Pinpoint the cell where the given text exists, returning its (x, y) midpoint coordinate. 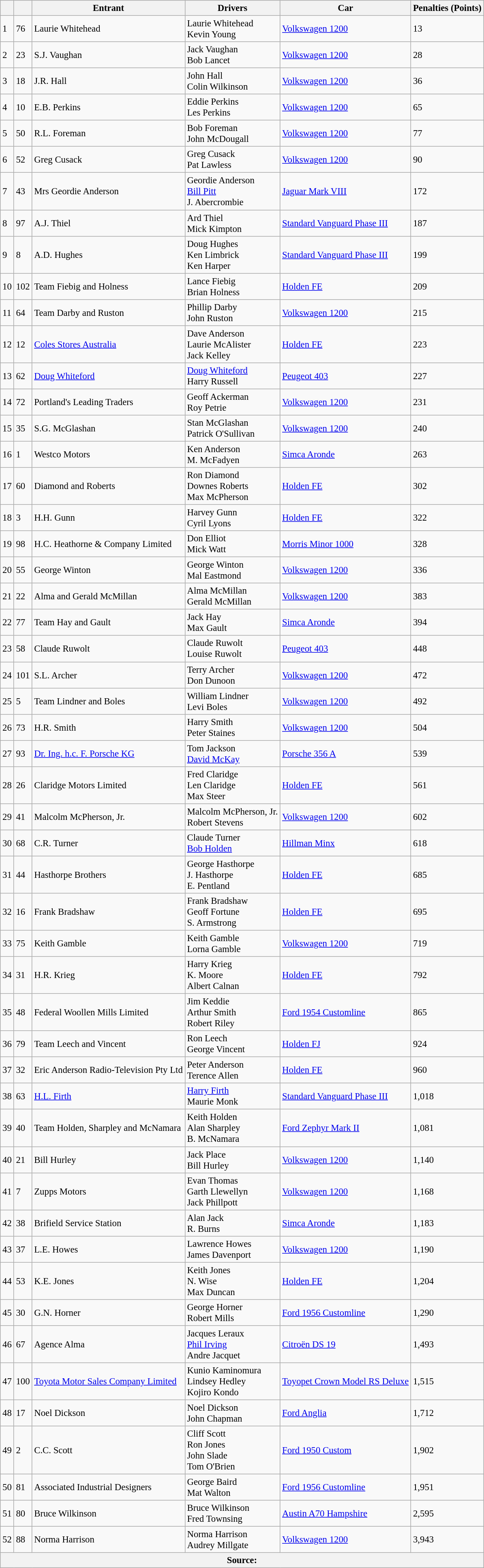
Team Fiebig and Holness (109, 286)
George Winton (109, 570)
14 (7, 402)
Austin A70 Hampshire (345, 1513)
46 (7, 1344)
685 (448, 875)
2,595 (448, 1513)
924 (448, 1044)
1,081 (448, 1128)
Doug Whiteford Harry Russell (233, 376)
215 (448, 312)
K.E. Jones (109, 1281)
Jack Place Bill Hurley (233, 1160)
Source: (242, 1560)
Team Darby and Ruston (109, 312)
102 (23, 286)
97 (23, 223)
73 (23, 727)
Jack Vaughan Bob Lancet (233, 55)
58 (23, 649)
S.G. McGlashan (109, 428)
1,515 (448, 1381)
Westco Motors (109, 454)
Ken Anderson M. McFadyen (233, 454)
Phillip Darby John Ruston (233, 312)
Mrs Geordie Anderson (109, 191)
93 (23, 753)
60 (23, 486)
Evan Thomas Garth Llewellyn Jack Phillpott (233, 1191)
Doug Whiteford (109, 376)
67 (23, 1344)
79 (23, 1044)
45 (7, 1313)
302 (448, 486)
George Horner Robert Mills (233, 1313)
Agence Alma (109, 1344)
539 (448, 753)
199 (448, 255)
Entrant (109, 8)
231 (448, 402)
E.B. Perkins (109, 107)
George Baird Mat Walton (233, 1487)
H.R. Krieg (109, 975)
Morris Minor 1000 (345, 544)
34 (7, 975)
Lawrence Howes James Davenport (233, 1249)
1,204 (448, 1281)
A.D. Hughes (109, 255)
Bill Hurley (109, 1160)
Tom Jackson David McKay (233, 753)
Terry Archer Don Dunoon (233, 675)
29 (7, 817)
695 (448, 912)
24 (7, 675)
Drivers (233, 8)
42 (7, 1223)
Kunio Kaminomura Lindsey Hedley Kojiro Kondo (233, 1381)
1,168 (448, 1191)
Claridge Motors Limited (109, 785)
394 (448, 623)
Lance Fiebig Brian Holness (233, 286)
Geoff Ackerman Roy Petrie (233, 402)
63 (23, 1096)
Norma Harrison (109, 1540)
865 (448, 1012)
98 (23, 544)
Holden FJ (345, 1044)
322 (448, 518)
Eric Anderson Radio-Television Pty Ltd (109, 1070)
Diamond and Roberts (109, 486)
Associated Industrial Designers (109, 1487)
John Hall Colin Wilkinson (233, 81)
20 (7, 570)
L.E. Howes (109, 1249)
C.R. Turner (109, 843)
Jacques Leraux Phil Irving Andre Jacquet (233, 1344)
1,018 (448, 1096)
561 (448, 785)
Noel Dickson John Chapman (233, 1413)
Frank Bradshaw Geoff Fortune S. Armstrong (233, 912)
Ron Leech George Vincent (233, 1044)
Ford Zephyr Mark II (345, 1128)
336 (448, 570)
39 (7, 1128)
618 (448, 843)
1,493 (448, 1344)
227 (448, 376)
Greg Cusack Pat Lawless (233, 160)
1,712 (448, 1413)
Dave Anderson Laurie McAlister Jack Kelley (233, 344)
Claude Ruwolt Louise Ruwolt (233, 649)
Frank Bradshaw (109, 912)
Coles Stores Australia (109, 344)
R.L. Foreman (109, 134)
Norma Harrison Audrey Millgate (233, 1540)
Bruce Wilkinson (109, 1513)
Jack Hay Max Gault (233, 623)
A.J. Thiel (109, 223)
H.L. Firth (109, 1096)
Hasthorpe Brothers (109, 875)
101 (23, 675)
Claude Ruwolt (109, 649)
1,951 (448, 1487)
Harry Krieg K. Moore Albert Calnan (233, 975)
Alma McMillan Gerald McMillan (233, 596)
Dr. Ing. h.c. F. Porsche KG (109, 753)
1,290 (448, 1313)
504 (448, 727)
George Winton Mal Eastmond (233, 570)
Keith Holden Alan Sharpley B. McNamara (233, 1128)
Greg Cusack (109, 160)
27 (7, 753)
15 (7, 428)
75 (23, 944)
Citroën DS 19 (345, 1344)
Doug Hughes Ken Limbrick Ken Harper (233, 255)
Toyota Motor Sales Company Limited (109, 1381)
Team Holden, Sharpley and McNamara (109, 1128)
223 (448, 344)
Fred Claridge Len Claridge Max Steer (233, 785)
172 (448, 191)
492 (448, 701)
472 (448, 675)
George Hasthorpe J. Hasthorpe E. Pentland (233, 875)
80 (23, 1513)
Team Hay and Gault (109, 623)
William Lindner Levi Boles (233, 701)
Team Leech and Vincent (109, 1044)
263 (448, 454)
25 (7, 701)
H.R. Smith (109, 727)
240 (448, 428)
187 (448, 223)
Penalties (Points) (448, 8)
602 (448, 817)
Zupps Motors (109, 1191)
383 (448, 596)
76 (23, 29)
Car (345, 8)
209 (448, 286)
Harry Smith Peter Staines (233, 727)
53 (23, 1281)
11 (7, 312)
C.C. Scott (109, 1450)
Alma and Gerald McMillan (109, 596)
Cliff Scott Ron Jones John Slade Tom O'Brien (233, 1450)
64 (23, 312)
33 (7, 944)
Keith Gamble Lorna Gamble (233, 944)
448 (448, 649)
1,190 (448, 1249)
Laurie Whitehead Kevin Young (233, 29)
65 (448, 107)
Keith Gamble (109, 944)
H.H. Gunn (109, 518)
Bruce Wilkinson Fred Townsing (233, 1513)
49 (7, 1450)
Malcolm McPherson, Jr. Robert Stevens (233, 817)
328 (448, 544)
Noel Dickson (109, 1413)
Porsche 356 A (345, 753)
90 (448, 160)
Team Lindner and Boles (109, 701)
100 (23, 1381)
Ron Diamond Downes Roberts Max McPherson (233, 486)
Peter Anderson Terence Allen (233, 1070)
Eddie Perkins Les Perkins (233, 107)
Portland's Leading Traders (109, 402)
47 (7, 1381)
Hillman Minx (345, 843)
Jim Keddie Arthur Smith Robert Riley (233, 1012)
Ford 1950 Custom (345, 1450)
62 (23, 376)
Malcolm McPherson, Jr. (109, 817)
Jaguar Mark VIII (345, 191)
1,140 (448, 1160)
719 (448, 944)
6 (7, 160)
1,183 (448, 1223)
19 (7, 544)
51 (7, 1513)
Harvey Gunn Cyril Lyons (233, 518)
68 (23, 843)
Keith Jones N. Wise Max Duncan (233, 1281)
Toyopet Crown Model RS Deluxe (345, 1381)
Don Elliot Mick Watt (233, 544)
S.J. Vaughan (109, 55)
4 (7, 107)
Bob Foreman John McDougall (233, 134)
Geordie Anderson Bill Pitt J. Abercrombie (233, 191)
Harry Firth Maurie Monk (233, 1096)
Claude Turner Bob Holden (233, 843)
Alan Jack R. Burns (233, 1223)
792 (448, 975)
Brifield Service Station (109, 1223)
H.C. Heathorne & Company Limited (109, 544)
55 (23, 570)
960 (448, 1070)
88 (23, 1540)
81 (23, 1487)
Laurie Whitehead (109, 29)
1,902 (448, 1450)
J.R. Hall (109, 81)
Ford 1954 Customline (345, 1012)
9 (7, 255)
72 (23, 402)
Ford Anglia (345, 1413)
G.N. Horner (109, 1313)
Federal Woollen Mills Limited (109, 1012)
Stan McGlashan Patrick O'Sullivan (233, 428)
3,943 (448, 1540)
S.L. Archer (109, 675)
Ard Thiel Mick Kimpton (233, 223)
